Extract the [x, y] coordinate from the center of the cell holding the provided text.  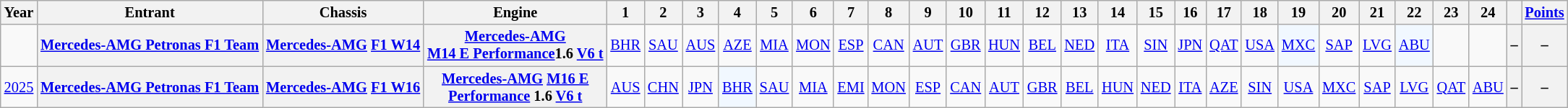
Mercedes-AMGM14 E Performance1.6 V6 t [515, 45]
11 [1004, 12]
8 [889, 12]
EMI [850, 87]
15 [1156, 12]
14 [1118, 12]
20 [1339, 12]
Mercedes-AMG F1 W16 [343, 87]
19 [1298, 12]
5 [774, 12]
24 [1488, 12]
Chassis [343, 12]
3 [701, 12]
Engine [515, 12]
16 [1190, 12]
6 [813, 12]
9 [928, 12]
10 [966, 12]
CHN [664, 87]
1 [625, 12]
21 [1377, 12]
Year [19, 12]
4 [737, 12]
12 [1042, 12]
17 [1223, 12]
7 [850, 12]
Mercedes-AMG F1 W14 [343, 45]
22 [1414, 12]
18 [1259, 12]
Points [1544, 12]
23 [1452, 12]
2025 [19, 87]
2 [664, 12]
Entrant [150, 12]
13 [1079, 12]
Mercedes-AMG M16 E Performance 1.6 V6 t [515, 87]
